Locate the cell with the specified text and output its (X, Y) center coordinate. 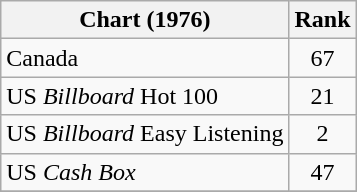
Canada (145, 58)
67 (322, 58)
US Cash Box (145, 172)
47 (322, 172)
2 (322, 134)
Chart (1976) (145, 20)
US Billboard Easy Listening (145, 134)
Rank (322, 20)
US Billboard Hot 100 (145, 96)
21 (322, 96)
